Find where the given text appears and provide that cell's center as (x, y) coordinate. 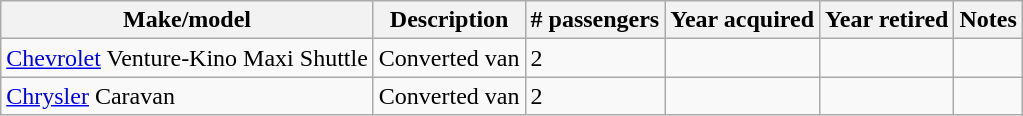
# passengers (595, 20)
Year acquired (742, 20)
Description (449, 20)
Notes (988, 20)
Make/model (188, 20)
Year retired (887, 20)
Chrysler Caravan (188, 96)
Chevrolet Venture-Kino Maxi Shuttle (188, 58)
